Output the (X, Y) coordinate of the center of the cell containing the given text.  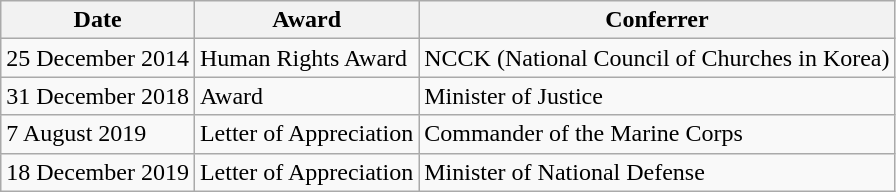
Minister of Justice (657, 96)
Human Rights Award (306, 58)
NCCK (National Council of Churches in Korea) (657, 58)
18 December 2019 (98, 172)
Date (98, 20)
Commander of the Marine Corps (657, 134)
25 December 2014 (98, 58)
7 August 2019 (98, 134)
Minister of National Defense (657, 172)
31 December 2018 (98, 96)
Conferrer (657, 20)
